Output the [x, y] coordinate of the center of the cell containing the given text.  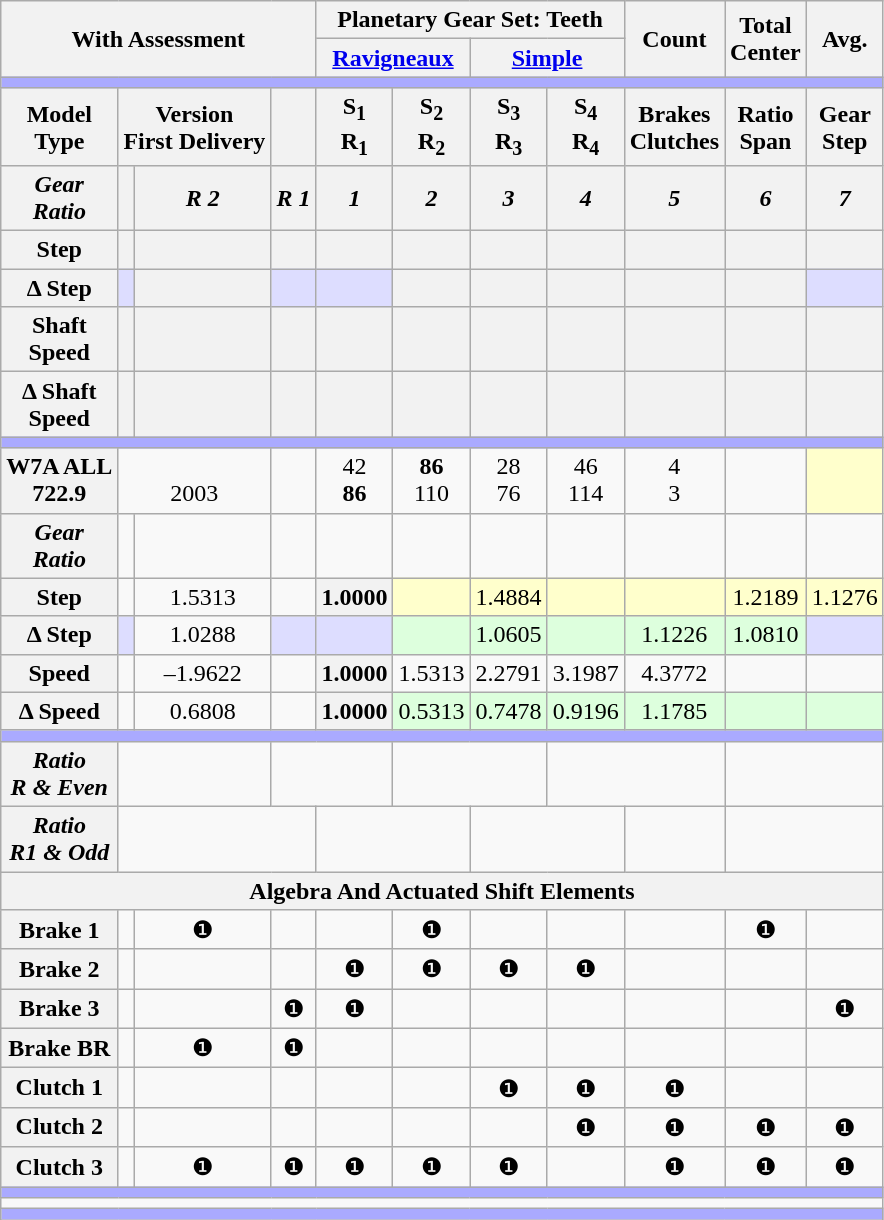
6 [766, 198]
Brake BR [60, 1048]
2876 [508, 480]
Algebra And Actuated Shift Elements [442, 891]
Avg. [844, 39]
–1.9622 [203, 673]
7 [844, 198]
ShaftSpeed [60, 340]
0.9196 [586, 711]
0.6808 [203, 711]
ModelType [60, 127]
4.3772 [674, 673]
1.0810 [766, 635]
2003 [194, 480]
3.1987 [586, 673]
4286 [354, 480]
R 1 [294, 198]
46114 [586, 480]
2.2791 [508, 673]
86110 [432, 480]
43 [674, 480]
0.7478 [508, 711]
1.0605 [508, 635]
RatioR & Even [60, 774]
Count [674, 39]
1.4884 [508, 597]
Planetary Gear Set: Teeth [470, 20]
1.1226 [674, 635]
RatioR1 & Odd [60, 838]
1 [354, 198]
Simple [547, 58]
1.1785 [674, 711]
S4R4 [586, 127]
BrakesClutches [674, 127]
Clutch 2 [60, 1127]
1.0288 [203, 635]
Brake 2 [60, 969]
With Assessment [158, 39]
4 [586, 198]
W7A ALL722.9 [60, 480]
Speed [60, 673]
S3R3 [508, 127]
GearStep [844, 127]
0.5313 [432, 711]
Ravigneaux [393, 58]
Clutch 1 [60, 1088]
1.2189 [766, 597]
Δ Speed [60, 711]
Brake 1 [60, 930]
3 [508, 198]
1.1276 [844, 597]
Clutch 3 [60, 1167]
TotalCenter [766, 39]
5 [674, 198]
VersionFirst Delivery [194, 127]
R 2 [203, 198]
RatioSpan [766, 127]
S1R1 [354, 127]
Δ ShaftSpeed [60, 404]
2 [432, 198]
S2R2 [432, 127]
Brake 3 [60, 1009]
